Find where the given text appears and provide that cell's center as (X, Y) coordinate. 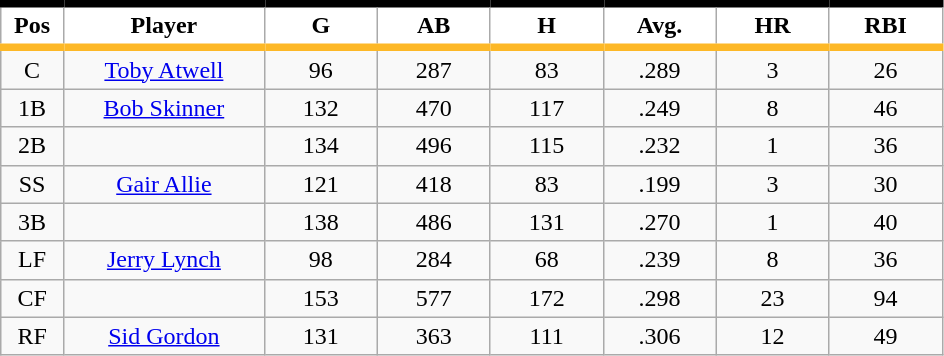
.239 (660, 260)
.298 (660, 298)
486 (434, 222)
132 (320, 108)
40 (886, 222)
111 (546, 336)
CF (32, 298)
RF (32, 336)
138 (320, 222)
.232 (660, 146)
3B (32, 222)
G (320, 26)
.199 (660, 184)
496 (434, 146)
Toby Atwell (164, 68)
418 (434, 184)
Bob Skinner (164, 108)
287 (434, 68)
.249 (660, 108)
1B (32, 108)
.270 (660, 222)
Jerry Lynch (164, 260)
Sid Gordon (164, 336)
23 (772, 298)
470 (434, 108)
12 (772, 336)
363 (434, 336)
Player (164, 26)
Gair Allie (164, 184)
46 (886, 108)
RBI (886, 26)
577 (434, 298)
284 (434, 260)
H (546, 26)
26 (886, 68)
LF (32, 260)
C (32, 68)
30 (886, 184)
98 (320, 260)
AB (434, 26)
172 (546, 298)
Avg. (660, 26)
Pos (32, 26)
.289 (660, 68)
68 (546, 260)
153 (320, 298)
134 (320, 146)
HR (772, 26)
49 (886, 336)
117 (546, 108)
121 (320, 184)
94 (886, 298)
96 (320, 68)
SS (32, 184)
115 (546, 146)
2B (32, 146)
.306 (660, 336)
